Determine the [X, Y] coordinate at the center of the cell enclosing the given text.  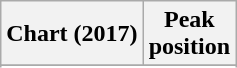
Chart (2017) [72, 34]
Peakposition [189, 34]
